Search for the cell housing the specified text and yield its (x, y) center coordinate. 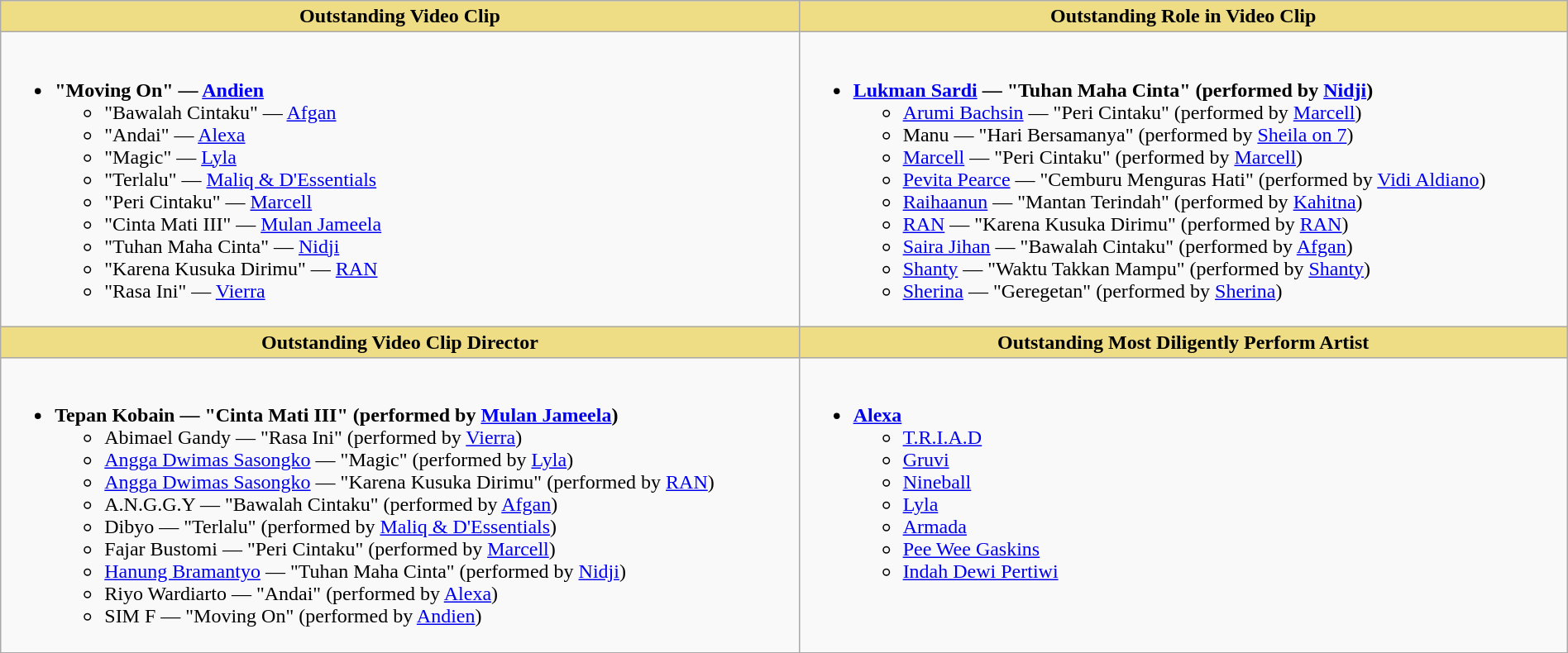
Outstanding Video Clip Director (400, 342)
Outstanding Most Diligently Perform Artist (1183, 342)
AlexaT.R.I.A.DGruviNineballLylaArmadaPee Wee GaskinsIndah Dewi Pertiwi (1183, 505)
Outstanding Video Clip (400, 17)
Outstanding Role in Video Clip (1183, 17)
